From the cell containing the given text, extract its center point as (X, Y) coordinate. 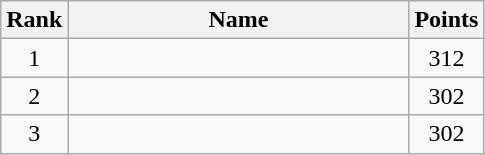
Points (446, 20)
3 (34, 134)
312 (446, 58)
2 (34, 96)
1 (34, 58)
Rank (34, 20)
Name (238, 20)
